Capture the cell that displays the provided text and extract its [x, y] central coordinate. 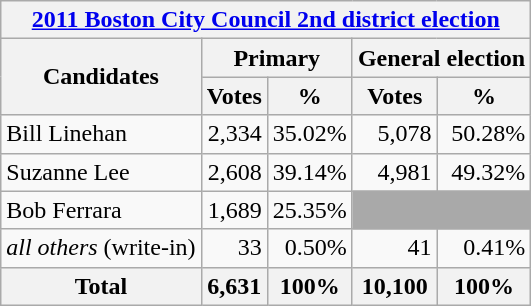
6,631 [234, 286]
1,689 [234, 210]
all others (write-in) [101, 248]
10,100 [394, 286]
49.32% [484, 172]
2,608 [234, 172]
50.28% [484, 134]
Suzanne Lee [101, 172]
33 [234, 248]
2,334 [234, 134]
0.50% [310, 248]
Bill Linehan [101, 134]
35.02% [310, 134]
General election [441, 58]
Bob Ferrara [101, 210]
25.35% [310, 210]
39.14% [310, 172]
2011 Boston City Council 2nd district election [266, 20]
Candidates [101, 77]
Primary [276, 58]
4,981 [394, 172]
5,078 [394, 134]
0.41% [484, 248]
Total [101, 286]
41 [394, 248]
